Pinpoint the cell where the given text exists, returning its [x, y] midpoint coordinate. 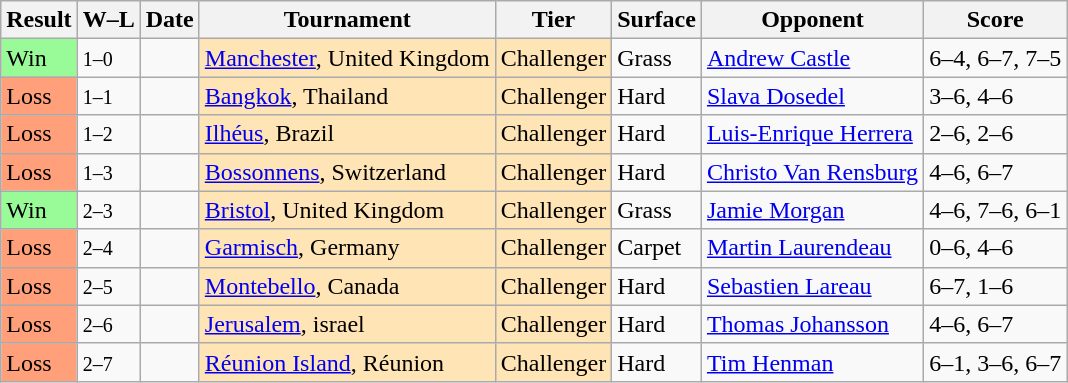
Opponent [812, 20]
1–1 [108, 96]
0–6, 4–6 [996, 248]
Bristol, United Kingdom [347, 210]
Jerusalem, israel [347, 324]
2–6, 2–6 [996, 134]
Tim Henman [812, 362]
Garmisch, Germany [347, 248]
Result [39, 20]
1–3 [108, 172]
Bossonnens, Switzerland [347, 172]
6–1, 3–6, 6–7 [996, 362]
Martin Laurendeau [812, 248]
Andrew Castle [812, 58]
2–7 [108, 362]
Thomas Johansson [812, 324]
3–6, 4–6 [996, 96]
Tournament [347, 20]
W–L [108, 20]
Christo Van Rensburg [812, 172]
Sebastien Lareau [812, 286]
1–0 [108, 58]
Date [170, 20]
Tier [553, 20]
2–3 [108, 210]
1–2 [108, 134]
4–6, 7–6, 6–1 [996, 210]
2–6 [108, 324]
Bangkok, Thailand [347, 96]
Jamie Morgan [812, 210]
Luis-Enrique Herrera [812, 134]
6–4, 6–7, 7–5 [996, 58]
Manchester, United Kingdom [347, 58]
Carpet [657, 248]
Montebello, Canada [347, 286]
Ilhéus, Brazil [347, 134]
Slava Dosedel [812, 96]
Score [996, 20]
2–5 [108, 286]
6–7, 1–6 [996, 286]
2–4 [108, 248]
Réunion Island, Réunion [347, 362]
Surface [657, 20]
